Search for the cell housing the specified text and yield its [X, Y] center coordinate. 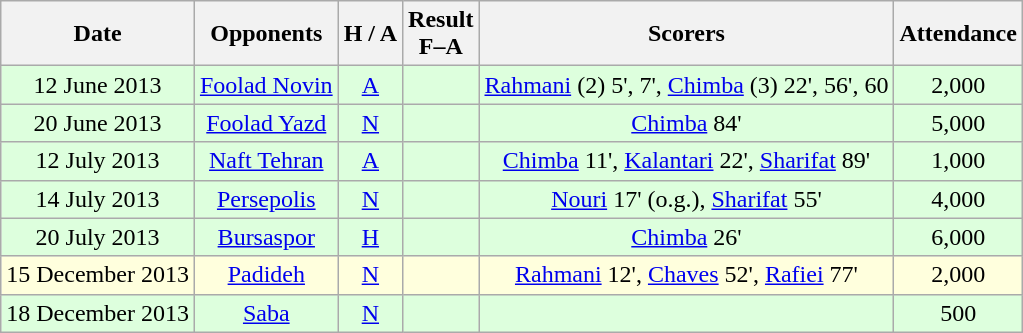
Chimba 84' [686, 123]
4,000 [958, 199]
20 July 2013 [98, 237]
Naft Tehran [266, 161]
15 December 2013 [98, 275]
12 June 2013 [98, 85]
12 July 2013 [98, 161]
18 December 2013 [98, 313]
Date [98, 34]
Padideh [266, 275]
6,000 [958, 237]
1,000 [958, 161]
ResultF–A [441, 34]
H / A [370, 34]
Foolad Novin [266, 85]
H [370, 237]
Saba [266, 313]
500 [958, 313]
Opponents [266, 34]
Rahmani (2) 5', 7', Chimba (3) 22', 56', 60 [686, 85]
Scorers [686, 34]
Chimba 11', Kalantari 22', Sharifat 89' [686, 161]
Persepolis [266, 199]
Chimba 26' [686, 237]
20 June 2013 [98, 123]
Foolad Yazd [266, 123]
Bursaspor [266, 237]
5,000 [958, 123]
Attendance [958, 34]
14 July 2013 [98, 199]
Rahmani 12', Chaves 52', Rafiei 77' [686, 275]
Nouri 17' (o.g.), Sharifat 55' [686, 199]
